Locate the cell with the specified text and output its (x, y) center coordinate. 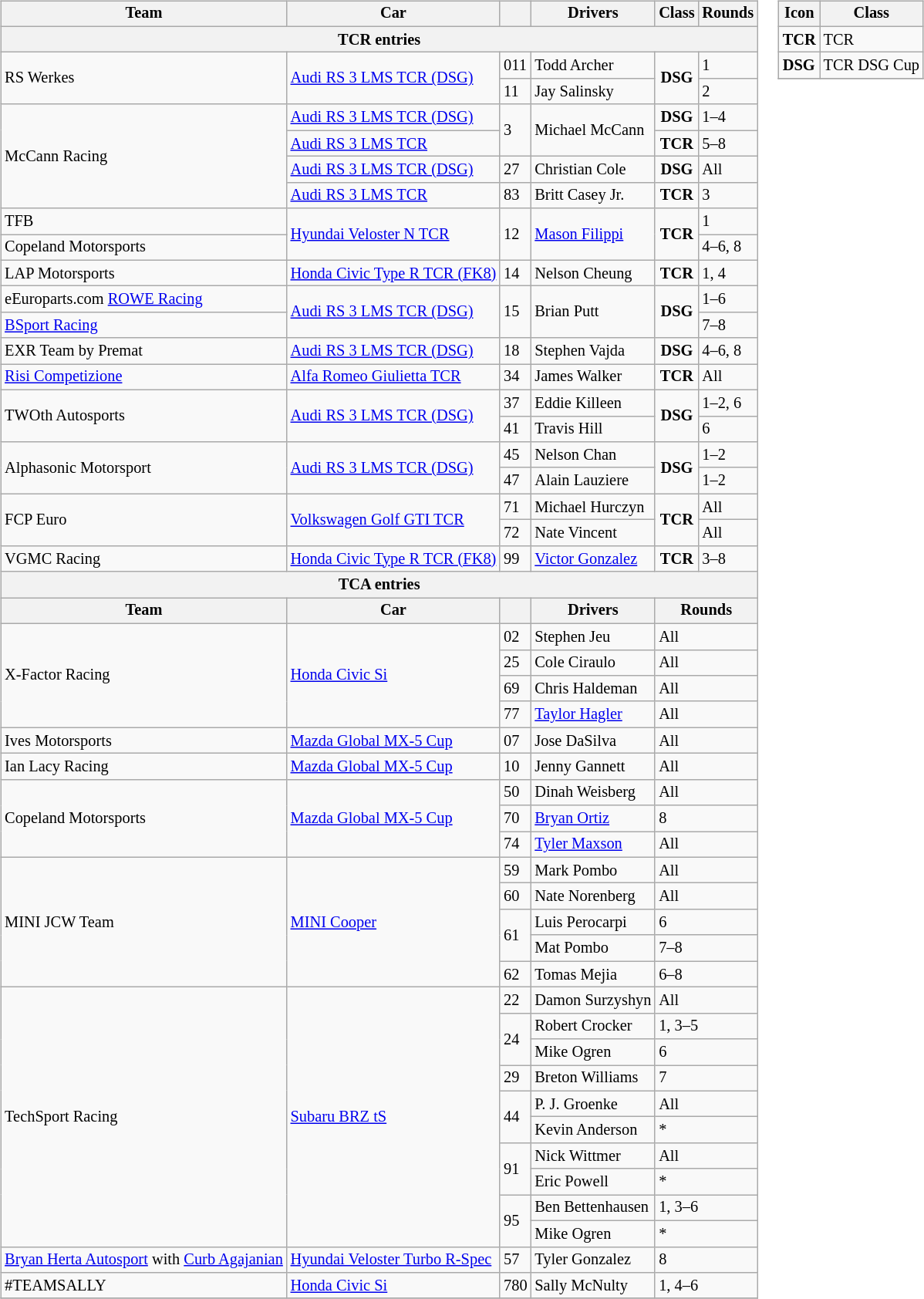
eEuroparts.com ROWE Racing (143, 299)
Mark Pombo (592, 870)
Michael Hurczyn (592, 507)
LAP Motorsports (143, 273)
1, 4–6 (706, 1286)
95 (515, 1220)
Eddie Killeen (592, 403)
Jose DaSilva (592, 741)
Risi Competizione (143, 377)
71 (515, 507)
Bryan Ortiz (592, 818)
Icon (799, 14)
11 (515, 92)
011 (515, 66)
Taylor Hagler (592, 714)
Alain Lauziere (592, 481)
Subaru BRZ tS (393, 1117)
22 (515, 1000)
Christian Cole (592, 170)
TCR entries (379, 39)
44 (515, 1117)
99 (515, 558)
EXR Team by Premat (143, 351)
41 (515, 429)
#TEAMSALLY (143, 1286)
24 (515, 1038)
Britt Casey Jr. (592, 195)
FCP Euro (143, 520)
Eric Powell (592, 1182)
3–8 (728, 558)
29 (515, 1078)
1, 3–5 (706, 1026)
77 (515, 714)
Damon Surzyshyn (592, 1000)
07 (515, 741)
Travis Hill (592, 429)
BSport Racing (143, 326)
VGMC Racing (143, 558)
Todd Archer (592, 66)
Stephen Vajda (592, 351)
74 (515, 845)
James Walker (592, 377)
Jay Salinsky (592, 92)
TechSport Racing (143, 1117)
TCA entries (379, 585)
10 (515, 767)
McCann Racing (143, 156)
RS Werkes (143, 79)
83 (515, 195)
Chris Haldeman (592, 689)
72 (515, 533)
70 (515, 818)
25 (515, 663)
2 (728, 92)
Ives Motorsports (143, 741)
Michael McCann (592, 130)
57 (515, 1260)
27 (515, 170)
47 (515, 481)
Mason Filippi (592, 234)
Nelson Cheung (592, 273)
Breton Williams (592, 1078)
14 (515, 273)
Nick Wittmer (592, 1156)
1, 3–6 (706, 1208)
Ian Lacy Racing (143, 767)
18 (515, 351)
Sally McNulty (592, 1286)
Alfa Romeo Giulietta TCR (393, 377)
Nate Vincent (592, 533)
34 (515, 377)
60 (515, 896)
Luis Perocarpi (592, 923)
02 (515, 636)
61 (515, 935)
X-Factor Racing (143, 676)
Cole Ciraulo (592, 663)
Tomas Mejia (592, 974)
Brian Putt (592, 312)
Stephen Jeu (592, 636)
MINI Cooper (393, 922)
Nate Norenberg (592, 896)
Jenny Gannett (592, 767)
91 (515, 1169)
5–8 (728, 143)
Dinah Weisberg (592, 792)
780 (515, 1286)
Bryan Herta Autosport with Curb Agajanian (143, 1260)
12 (515, 234)
1–6 (728, 299)
TFB (143, 221)
1–2, 6 (728, 403)
Mat Pombo (592, 948)
Hyundai Veloster Turbo R-Spec (393, 1260)
6–8 (706, 974)
37 (515, 403)
Alphasonic Motorsport (143, 467)
Robert Crocker (592, 1026)
59 (515, 870)
Victor Gonzalez (592, 558)
TWOth Autosports (143, 415)
Tyler Gonzalez (592, 1260)
45 (515, 455)
TCR DSG Cup (872, 66)
69 (515, 689)
Hyundai Veloster N TCR (393, 234)
P. J. Groenke (592, 1104)
7 (706, 1078)
15 (515, 312)
1, 4 (728, 273)
Volkswagen Golf GTI TCR (393, 520)
50 (515, 792)
Ben Bettenhausen (592, 1208)
Tyler Maxson (592, 845)
1–4 (728, 117)
Nelson Chan (592, 455)
62 (515, 974)
MINI JCW Team (143, 922)
Kevin Anderson (592, 1130)
